Provide the (X, Y) coordinate of the cell's center where the given text is located.  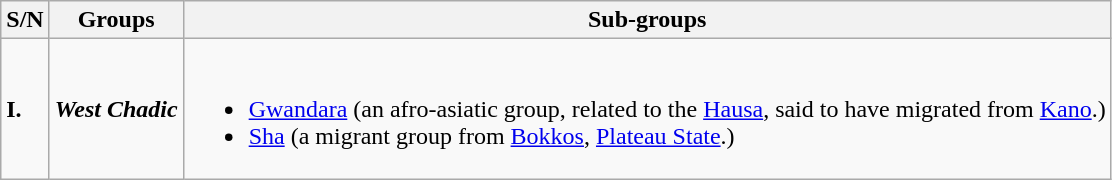
Gwandara (an afro-asiatic group, related to the Hausa, said to have migrated from Kano.)Sha (a migrant group from Bokkos, Plateau State.) (647, 109)
West Chadic (116, 109)
S/N (25, 20)
Sub-groups (647, 20)
Groups (116, 20)
I. (25, 109)
